Find where the given text appears and provide that cell's center as [X, Y] coordinate. 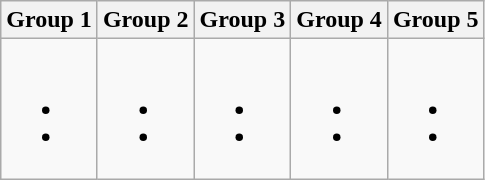
Group 5 [436, 20]
Group 3 [242, 20]
Group 1 [50, 20]
Group 4 [340, 20]
Group 2 [146, 20]
